Locate the cell with the specified text and output its [x, y] center coordinate. 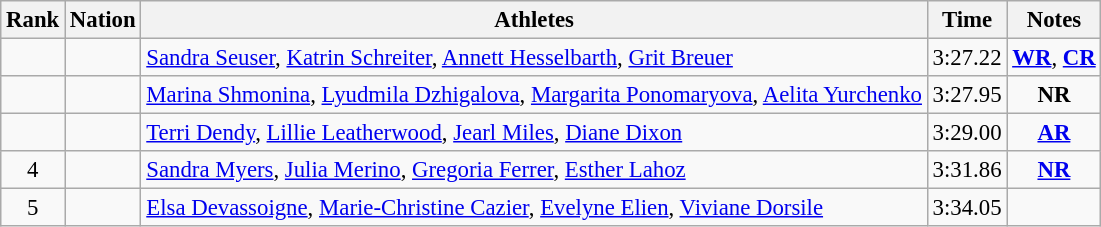
Rank [33, 20]
3:34.05 [967, 208]
Sandra Seuser, Katrin Schreiter, Annett Hesselbarth, Grit Breuer [534, 58]
3:27.22 [967, 58]
Time [967, 20]
5 [33, 208]
3:31.86 [967, 170]
WR, CR [1054, 58]
3:29.00 [967, 133]
Notes [1054, 20]
Athletes [534, 20]
Sandra Myers, Julia Merino, Gregoria Ferrer, Esther Lahoz [534, 170]
Elsa Devassoigne, Marie-Christine Cazier, Evelyne Elien, Viviane Dorsile [534, 208]
AR [1054, 133]
Marina Shmonina, Lyudmila Dzhigalova, Margarita Ponomaryova, Aelita Yurchenko [534, 95]
Terri Dendy, Lillie Leatherwood, Jearl Miles, Diane Dixon [534, 133]
4 [33, 170]
Nation [103, 20]
3:27.95 [967, 95]
